Detect which cell encompasses the target text, then output its [x, y] center coordinate. 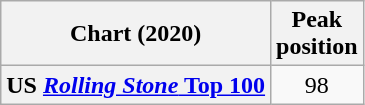
US Rolling Stone Top 100 [136, 85]
98 [317, 85]
Chart (2020) [136, 34]
Peakposition [317, 34]
